Capture the cell that displays the provided text and extract its (X, Y) central coordinate. 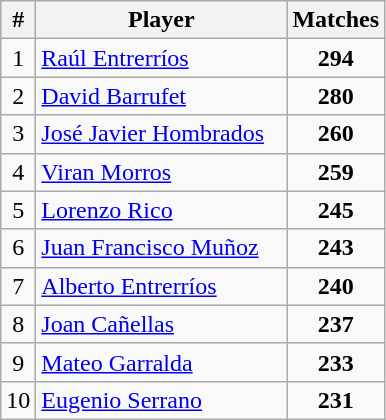
1 (18, 58)
10 (18, 400)
Raúl Entrerríos (162, 58)
259 (336, 172)
231 (336, 400)
245 (336, 210)
Joan Cañellas (162, 324)
294 (336, 58)
# (18, 20)
2 (18, 96)
260 (336, 134)
5 (18, 210)
Matches (336, 20)
240 (336, 286)
9 (18, 362)
8 (18, 324)
7 (18, 286)
David Barrufet (162, 96)
Juan Francisco Muñoz (162, 248)
Lorenzo Rico (162, 210)
Alberto Entrerríos (162, 286)
233 (336, 362)
Eugenio Serrano (162, 400)
6 (18, 248)
280 (336, 96)
243 (336, 248)
4 (18, 172)
237 (336, 324)
Viran Morros (162, 172)
José Javier Hombrados (162, 134)
3 (18, 134)
Player (162, 20)
Mateo Garralda (162, 362)
